From the cell containing the given text, extract its center point as [x, y] coordinate. 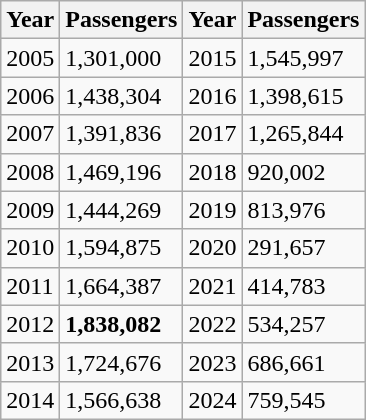
1,724,676 [122, 362]
2019 [212, 210]
1,265,844 [304, 134]
2015 [212, 58]
2020 [212, 248]
2008 [30, 172]
2013 [30, 362]
2023 [212, 362]
1,664,387 [122, 286]
2010 [30, 248]
1,594,875 [122, 248]
2014 [30, 400]
1,301,000 [122, 58]
1,545,997 [304, 58]
2018 [212, 172]
2017 [212, 134]
2007 [30, 134]
2021 [212, 286]
1,444,269 [122, 210]
2016 [212, 96]
1,391,836 [122, 134]
2006 [30, 96]
1,398,615 [304, 96]
1,566,638 [122, 400]
920,002 [304, 172]
2012 [30, 324]
534,257 [304, 324]
2022 [212, 324]
1,469,196 [122, 172]
759,545 [304, 400]
2024 [212, 400]
1,838,082 [122, 324]
2005 [30, 58]
2011 [30, 286]
1,438,304 [122, 96]
414,783 [304, 286]
813,976 [304, 210]
2009 [30, 210]
291,657 [304, 248]
686,661 [304, 362]
